Scan for the cell matching the given text and deliver its [X, Y] coordinate at center. 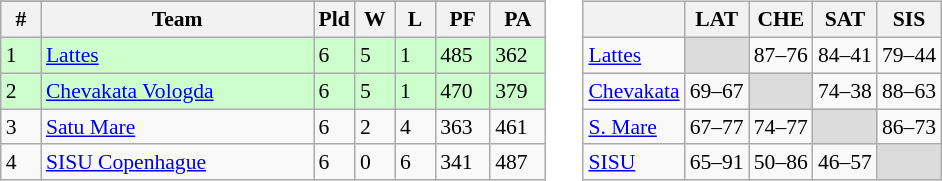
PF [462, 20]
S. Mare [634, 127]
W [375, 20]
PA [518, 20]
74–38 [845, 91]
84–41 [845, 55]
SISU Copenhague [178, 162]
SAT [845, 20]
LAT [717, 20]
86–73 [909, 127]
341 [462, 162]
Team [178, 20]
67–77 [717, 127]
SIS [909, 20]
470 [462, 91]
Satu Mare [178, 127]
Chevakata [634, 91]
88–63 [909, 91]
3 [21, 127]
487 [518, 162]
379 [518, 91]
CHE [781, 20]
Pld [334, 20]
46–57 [845, 162]
# [21, 20]
362 [518, 55]
461 [518, 127]
0 [375, 162]
79–44 [909, 55]
485 [462, 55]
50–86 [781, 162]
65–91 [717, 162]
363 [462, 127]
74–77 [781, 127]
SISU [634, 162]
L [415, 20]
Chevakata Vologda [178, 91]
69–67 [717, 91]
87–76 [781, 55]
